Provide the [x, y] coordinate of the cell's center where the given text is located.  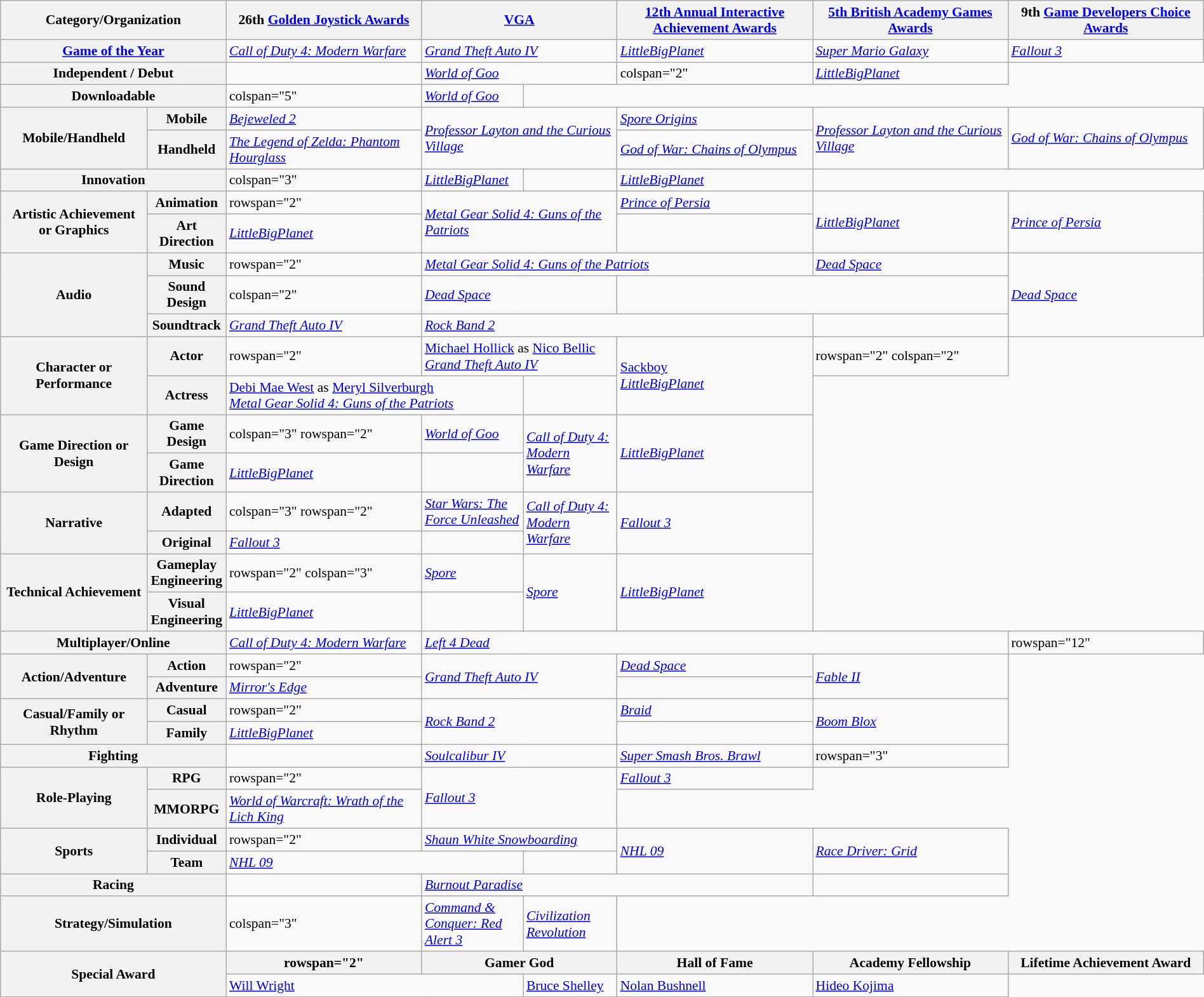
Family [187, 733]
Special Award [113, 974]
Sports [74, 851]
Fighting [113, 756]
Gamer God [519, 963]
Category/Organization [113, 20]
12th Annual Interactive Achievement Awards [715, 20]
Role-Playing [74, 798]
Game Direction [187, 472]
Hall of Fame [715, 963]
Will Wright [375, 985]
Hideo Kojima [911, 985]
Artistic Achievementor Graphics [74, 222]
The Legend of Zelda: Phantom Hourglass [324, 149]
Multiplayer/Online [113, 643]
Narrative [74, 523]
Bruce Shelley [570, 985]
Action [187, 665]
Debi Mae West as Meryl SilverburghMetal Gear Solid 4: Guns of the Patriots [375, 395]
Shaun White Snowboarding [519, 840]
Casual/Family or Rhythm [74, 721]
Action/Adventure [74, 676]
Bejeweled 2 [324, 119]
Visual Engineering [187, 612]
Michael Hollick as Nico Bellic Grand Theft Auto IV [519, 356]
Individual [187, 840]
26th Golden Joystick Awards [324, 20]
Soundtrack [187, 326]
Actress [187, 395]
rowspan="12" [1106, 643]
Music [187, 264]
Adapted [187, 512]
Soulcalibur IV [519, 756]
Technical Achievement [74, 592]
Game of the Year [113, 51]
Burnout Paradise [617, 885]
Audio [74, 295]
Mobile [187, 119]
Civilization Revolution [570, 923]
Boom Blox [911, 721]
Race Driver: Grid [911, 851]
Team [187, 862]
Actor [187, 356]
9th Game Developers Choice Awards [1106, 20]
Innovation [113, 180]
Lifetime Achievement Award [1106, 963]
Original [187, 542]
Braid [715, 711]
Fable II [911, 676]
rowspan="2" colspan="3" [324, 573]
Independent / Debut [113, 74]
MMORPG [187, 809]
Left 4 Dead [715, 643]
Academy Fellowship [911, 963]
RPG [187, 779]
rowspan="2" colspan="2" [911, 356]
Mobile/Handheld [74, 138]
Star Wars: The Force Unleashed [472, 512]
5th British Academy Games Awards [911, 20]
rowspan="3" [911, 756]
Nolan Bushnell [715, 985]
Command & Conquer: Red Alert 3 [472, 923]
VGA [519, 20]
Game Design [187, 433]
SackboyLittleBigPlanet [715, 375]
Strategy/Simulation [113, 923]
Casual [187, 711]
Racing [113, 885]
Character or Performance [74, 375]
Animation [187, 203]
Gameplay Engineering [187, 573]
Spore Origins [715, 119]
Adventure [187, 688]
Super Smash Bros. Brawl [715, 756]
Downloadable [113, 96]
Mirror's Edge [324, 688]
Game Direction or Design [74, 453]
Handheld [187, 149]
Super Mario Galaxy [911, 51]
World of Warcraft: Wrath of the Lich King [324, 809]
colspan="5" [324, 96]
Sound Design [187, 295]
Art Direction [187, 234]
